Determine the [X, Y] coordinate at the center of the cell enclosing the given text.  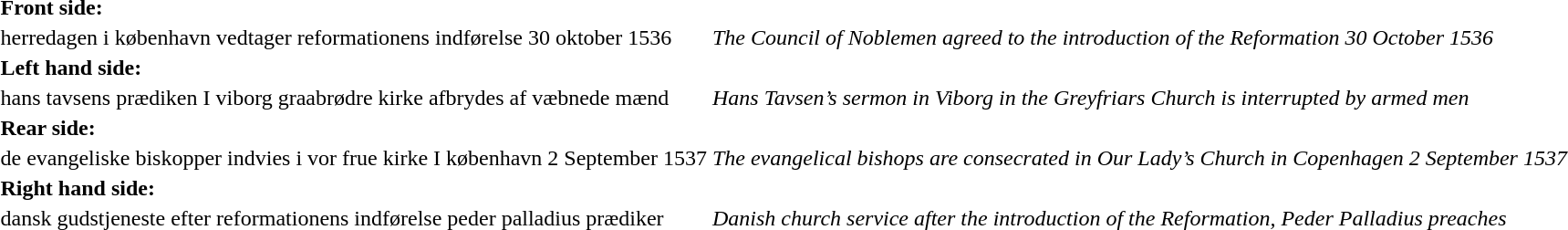
Hans Tavsen’s sermon in Viborg in the Greyfriars Church is interrupted by armed men [1139, 98]
The evangelical bishops are consecrated in Our Lady’s Church in Copenhagen 2 September 1537 [1139, 158]
The Council of Noblemen agreed to the introduction of the Reformation 30 October 1536 [1139, 37]
